Scan for the cell matching the given text and deliver its [x, y] coordinate at center. 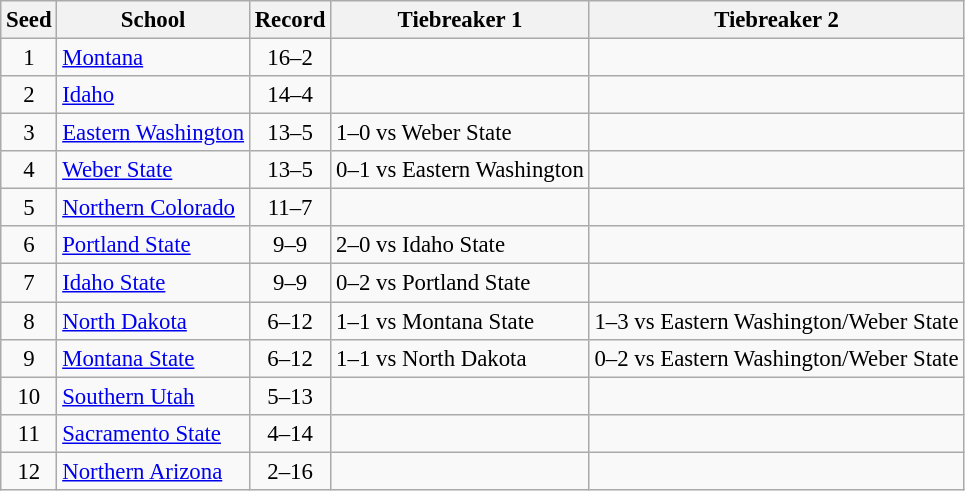
12 [29, 471]
16–2 [290, 58]
Northern Arizona [153, 471]
Record [290, 20]
0–1 vs Eastern Washington [460, 170]
2–16 [290, 471]
Tiebreaker 2 [776, 20]
1–0 vs Weber State [460, 133]
North Dakota [153, 321]
Idaho State [153, 283]
0–2 vs Eastern Washington/Weber State [776, 358]
2 [29, 95]
2–0 vs Idaho State [460, 245]
Sacramento State [153, 433]
1–3 vs Eastern Washington/Weber State [776, 321]
14–4 [290, 95]
Northern Colorado [153, 208]
School [153, 20]
7 [29, 283]
1 [29, 58]
3 [29, 133]
1–1 vs North Dakota [460, 358]
Southern Utah [153, 396]
4 [29, 170]
10 [29, 396]
4–14 [290, 433]
5 [29, 208]
0–2 vs Portland State [460, 283]
6 [29, 245]
Portland State [153, 245]
8 [29, 321]
Weber State [153, 170]
11 [29, 433]
9 [29, 358]
Eastern Washington [153, 133]
Idaho [153, 95]
1–1 vs Montana State [460, 321]
Montana State [153, 358]
Seed [29, 20]
Tiebreaker 1 [460, 20]
Montana [153, 58]
5–13 [290, 396]
11–7 [290, 208]
